From the cell containing the given text, extract its center point as (x, y) coordinate. 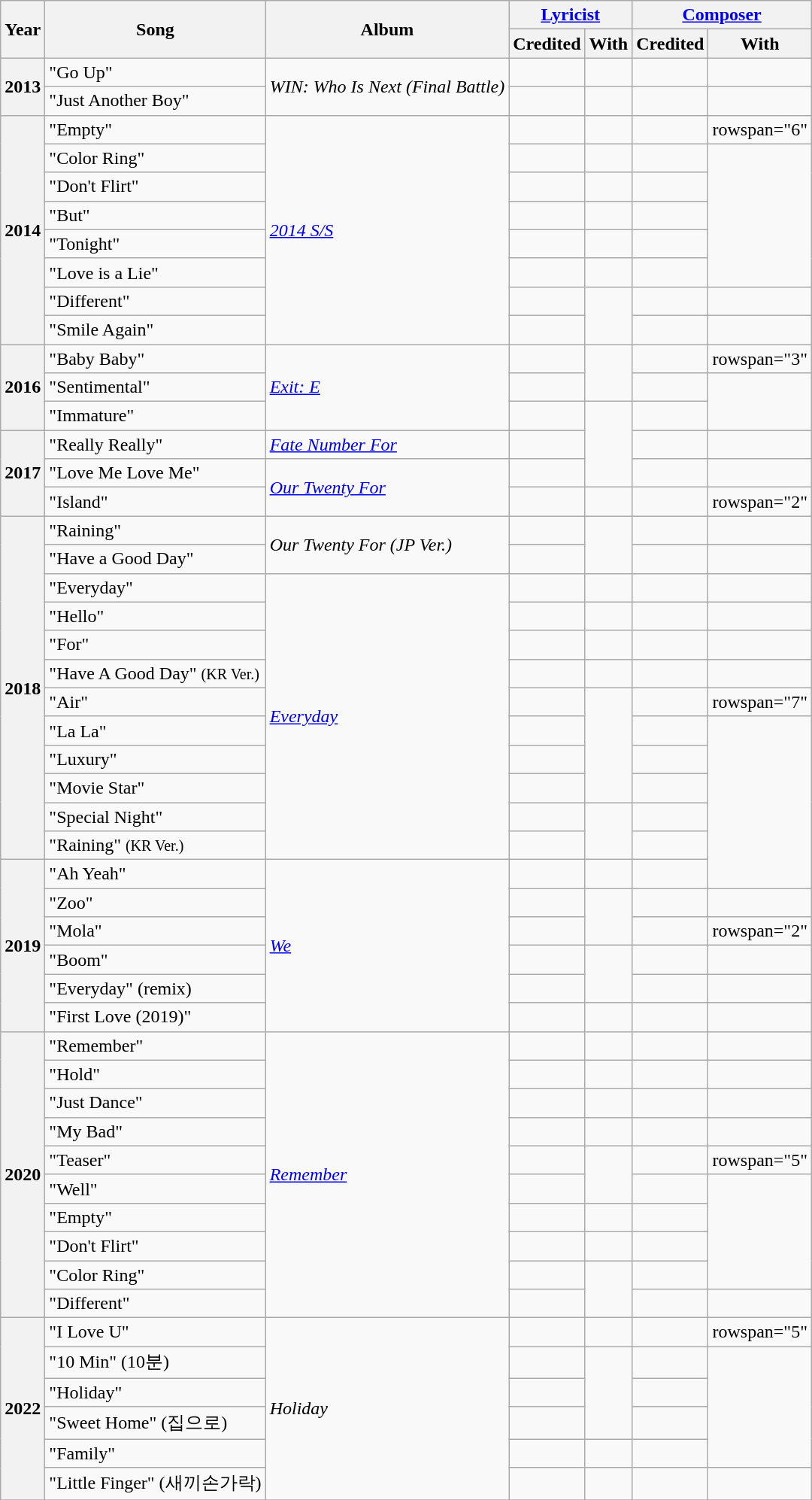
"Special Night" (155, 816)
"Hello" (155, 616)
"First Love (2019)" (155, 1017)
"Teaser" (155, 1160)
"Holiday" (155, 1392)
"Mola" (155, 931)
Fate Number For (387, 445)
"10 Min" (10분) (155, 1363)
"Baby Baby" (155, 359)
"Zoo" (155, 903)
rowspan="3" (760, 359)
"Raining" (KR Ver.) (155, 846)
"Everyday" (155, 588)
"Hold" (155, 1074)
Lyricist (571, 15)
"Immature" (155, 416)
"Have A Good Day" (KR Ver.) (155, 673)
Our Twenty For (JP Ver.) (387, 545)
Song (155, 29)
2014 (23, 229)
"My Bad" (155, 1131)
"Just Another Boy" (155, 101)
Holiday (387, 1409)
"Really Really" (155, 445)
2019 (23, 946)
"For" (155, 645)
rowspan="6" (760, 129)
2013 (23, 87)
"Air" (155, 702)
"Just Dance" (155, 1103)
"Sentimental" (155, 387)
"Have a Good Day" (155, 559)
"Go Up" (155, 72)
Remember (387, 1175)
"Tonight" (155, 244)
Our Twenty For (387, 487)
2014 S/S (387, 229)
"Remember" (155, 1046)
"Everyday" (remix) (155, 988)
2022 (23, 1409)
Year (23, 29)
"Love is a Lie" (155, 272)
"But" (155, 215)
Exit: E (387, 387)
"La La" (155, 730)
"Raining" (155, 530)
"Sweet Home" (집으로) (155, 1423)
Everyday (387, 716)
WIN: Who Is Next (Final Battle) (387, 87)
"Family" (155, 1453)
2017 (23, 473)
2016 (23, 387)
2020 (23, 1175)
"Boom" (155, 960)
We (387, 946)
Album (387, 29)
"I Love U" (155, 1332)
"Smile Again" (155, 329)
"Well" (155, 1189)
"Island" (155, 502)
"Movie Star" (155, 788)
"Little Finger" (새끼손가락) (155, 1483)
2018 (23, 688)
Composer (722, 15)
rowspan="7" (760, 702)
"Love Me Love Me" (155, 473)
"Ah Yeah" (155, 874)
"Luxury" (155, 759)
